Identify which cell holds the provided text, then report its [x, y] central coordinate. 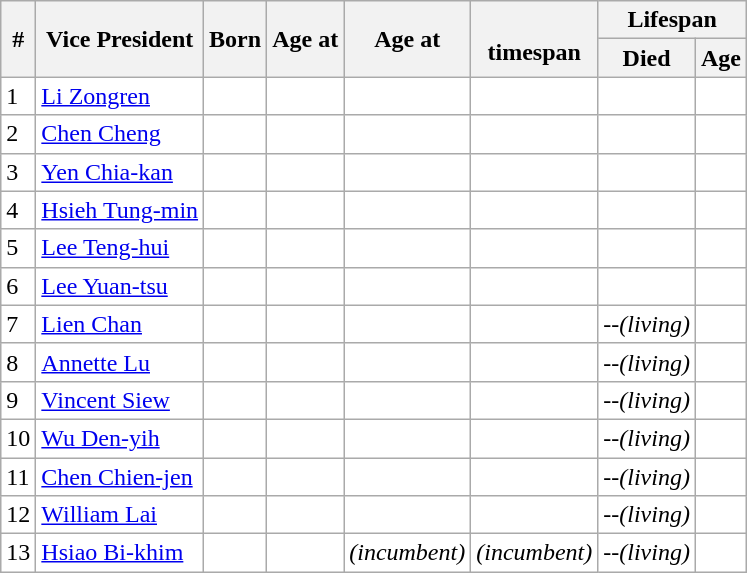
9 [18, 400]
Lien Chan [120, 324]
6 [18, 286]
13 [18, 553]
Vincent Siew [120, 400]
1 [18, 96]
Annette Lu [120, 362]
4 [18, 210]
Lee Teng-hui [120, 248]
William Lai [120, 515]
7 [18, 324]
# [18, 39]
2 [18, 134]
Born [236, 39]
11 [18, 477]
5 [18, 248]
Age [720, 58]
Lifespan [672, 20]
Wu Den-yih [120, 438]
Hsiao Bi-khim [120, 553]
Li Zongren [120, 96]
Vice President [120, 39]
Lee Yuan-tsu [120, 286]
3 [18, 172]
Yen Chia-kan [120, 172]
Died [647, 58]
timespan [534, 39]
Chen Chien-jen [120, 477]
8 [18, 362]
10 [18, 438]
12 [18, 515]
Chen Cheng [120, 134]
Hsieh Tung-min [120, 210]
